Pinpoint the cell where the given text exists, returning its (X, Y) midpoint coordinate. 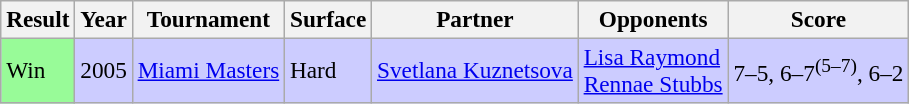
Lisa Raymond Rennae Stubbs (653, 70)
Hard (328, 70)
2005 (104, 70)
Miami Masters (208, 70)
Year (104, 19)
Partner (476, 19)
Score (818, 19)
7–5, 6–7(5–7), 6–2 (818, 70)
Win (38, 70)
Opponents (653, 19)
Result (38, 19)
Tournament (208, 19)
Surface (328, 19)
Svetlana Kuznetsova (476, 70)
